Provide the (X, Y) coordinate of the cell's center where the given text is located.  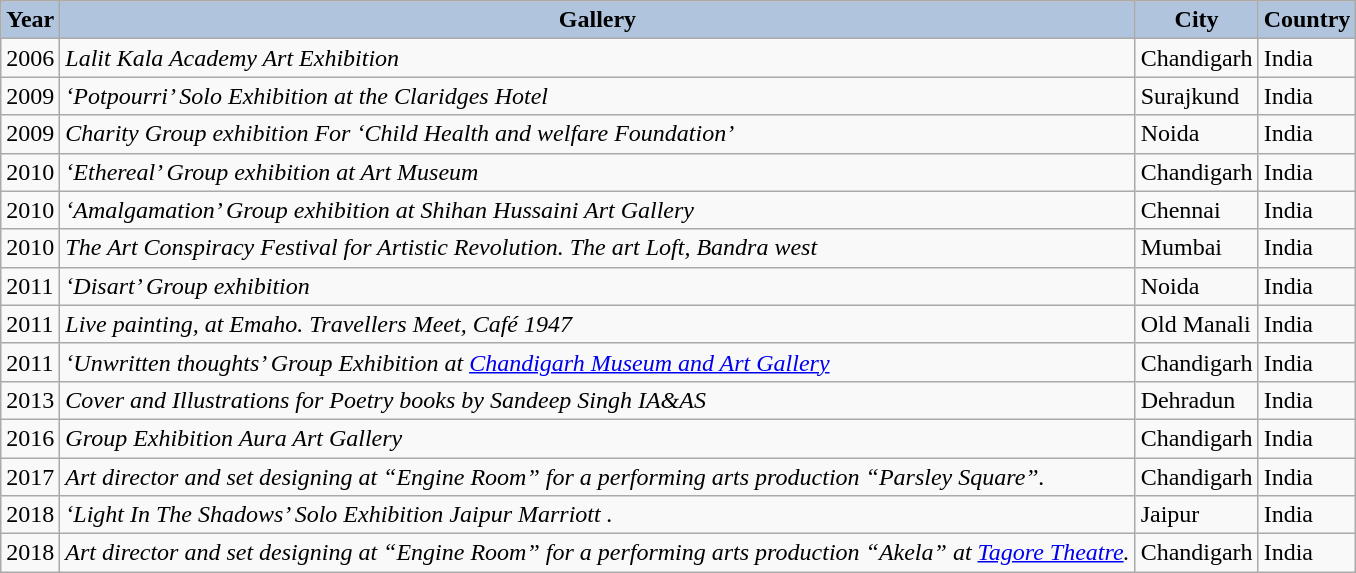
‘Potpourri’ Solo Exhibition at the Claridges Hotel (598, 96)
2006 (30, 58)
Group Exhibition Aura Art Gallery (598, 438)
2016 (30, 438)
Art director and set designing at “Engine Room” for a performing arts production “Akela” at Tagore Theatre. (598, 553)
‘Ethereal’ Group exhibition at Art Museum (598, 172)
The Art Conspiracy Festival for Artistic Revolution. The art Loft, Bandra west (598, 248)
Lalit Kala Academy Art Exhibition (598, 58)
2013 (30, 400)
‘Light In The Shadows’ Solo Exhibition Jaipur Marriott . (598, 515)
‘Disart’ Group exhibition (598, 286)
Dehradun (1196, 400)
Surajkund (1196, 96)
Country (1307, 20)
Old Manali (1196, 324)
Cover and Illustrations for Poetry books by Sandeep Singh IA&AS (598, 400)
2017 (30, 477)
Mumbai (1196, 248)
Chennai (1196, 210)
Year (30, 20)
Jaipur (1196, 515)
Charity Group exhibition For ‘Child Health and welfare Foundation’ (598, 134)
Art director and set designing at “Engine Room” for a performing arts production “Parsley Square”. (598, 477)
‘Amalgamation’ Group exhibition at Shihan Hussaini Art Gallery (598, 210)
Live painting, at Emaho. Travellers Meet, Café 1947 (598, 324)
‘Unwritten thoughts’ Group Exhibition at Chandigarh Museum and Art Gallery (598, 362)
City (1196, 20)
Gallery (598, 20)
